Detect which cell encompasses the target text, then output its [X, Y] center coordinate. 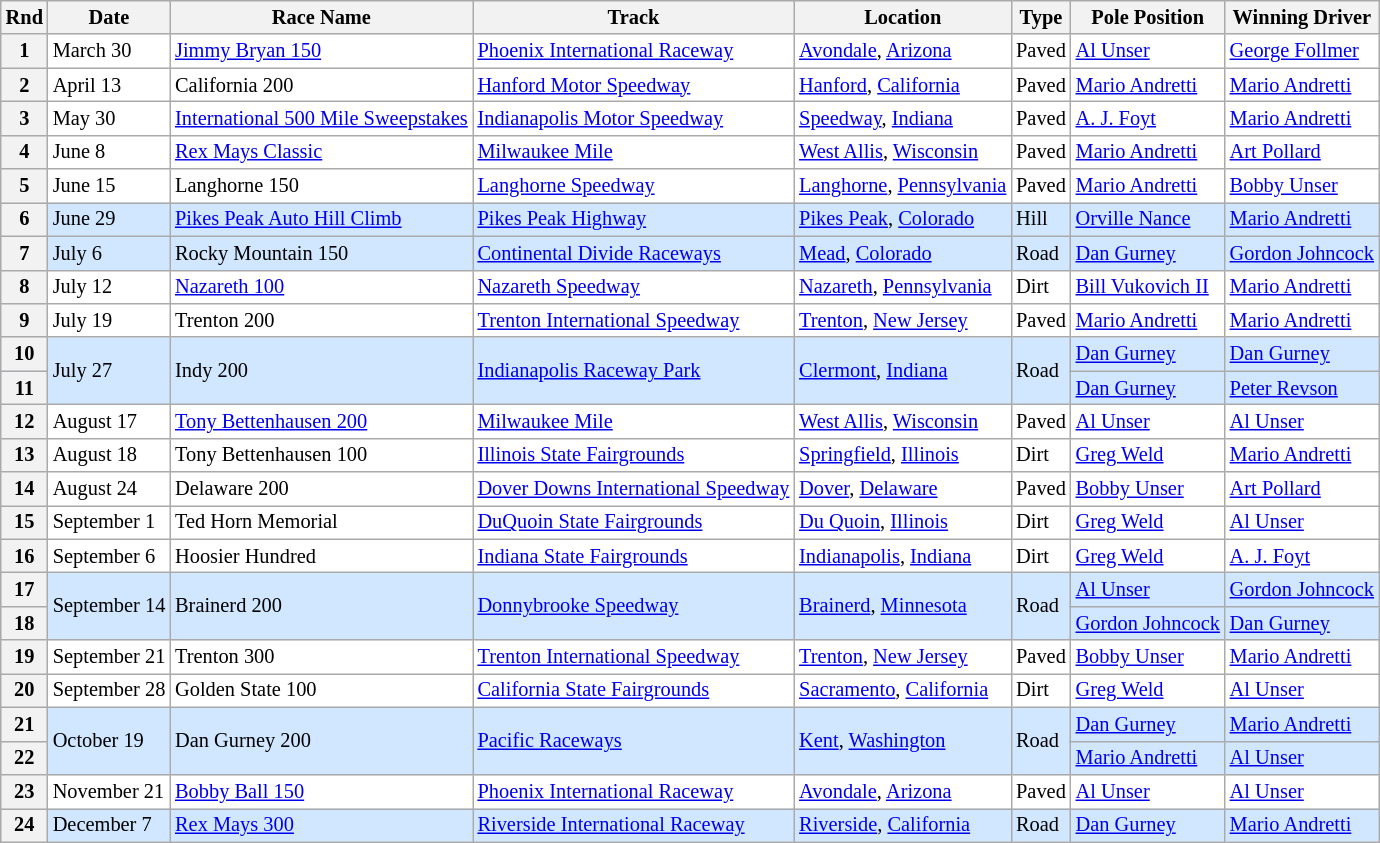
Riverside International Raceway [634, 825]
Tony Bettenhausen 100 [321, 455]
Rex Mays 300 [321, 825]
5 [24, 186]
Langhorne Speedway [634, 186]
September 28 [109, 690]
DuQuoin State Fairgrounds [634, 522]
11 [24, 388]
Indianapolis Raceway Park [634, 370]
June 15 [109, 186]
Donnybrooke Speedway [634, 606]
Indianapolis, Indiana [902, 556]
Du Quoin, Illinois [902, 522]
September 6 [109, 556]
16 [24, 556]
Jimmy Bryan 150 [321, 51]
8 [24, 287]
Tony Bettenhausen 200 [321, 421]
Hoosier Hundred [321, 556]
August 24 [109, 489]
Nazareth, Pennsylvania [902, 287]
Dan Gurney 200 [321, 740]
12 [24, 421]
March 30 [109, 51]
Riverside, California [902, 825]
6 [24, 219]
10 [24, 354]
Track [634, 17]
Springfield, Illinois [902, 455]
Trenton 300 [321, 657]
Kent, Washington [902, 740]
Bill Vukovich II [1148, 287]
7 [24, 253]
24 [24, 825]
Clermont, Indiana [902, 370]
April 13 [109, 85]
19 [24, 657]
Langhorne, Pennsylvania [902, 186]
Dover, Delaware [902, 489]
June 8 [109, 152]
July 27 [109, 370]
Type [1041, 17]
July 19 [109, 320]
November 21 [109, 791]
September 14 [109, 606]
Dover Downs International Speedway [634, 489]
18 [24, 623]
Hanford, California [902, 85]
August 17 [109, 421]
International 500 Mile Sweepstakes [321, 118]
Brainerd 200 [321, 606]
Indiana State Fairgrounds [634, 556]
20 [24, 690]
California State Fairgrounds [634, 690]
9 [24, 320]
1 [24, 51]
22 [24, 758]
Ted Horn Memorial [321, 522]
Rnd [24, 17]
Indy 200 [321, 370]
2 [24, 85]
September 21 [109, 657]
October 19 [109, 740]
Speedway, Indiana [902, 118]
August 18 [109, 455]
Winning Driver [1302, 17]
Pacific Raceways [634, 740]
May 30 [109, 118]
Nazareth 100 [321, 287]
Nazareth Speedway [634, 287]
Delaware 200 [321, 489]
3 [24, 118]
Hanford Motor Speedway [634, 85]
Trenton 200 [321, 320]
Date [109, 17]
Pikes Peak, Colorado [902, 219]
July 6 [109, 253]
4 [24, 152]
Pole Position [1148, 17]
Rex Mays Classic [321, 152]
July 12 [109, 287]
Race Name [321, 17]
21 [24, 724]
17 [24, 589]
California 200 [321, 85]
George Follmer [1302, 51]
Bobby Ball 150 [321, 791]
15 [24, 522]
Continental Divide Raceways [634, 253]
Orville Nance [1148, 219]
Mead, Colorado [902, 253]
13 [24, 455]
Indianapolis Motor Speedway [634, 118]
Brainerd, Minnesota [902, 606]
December 7 [109, 825]
Illinois State Fairgrounds [634, 455]
14 [24, 489]
23 [24, 791]
Rocky Mountain 150 [321, 253]
Peter Revson [1302, 388]
Hill [1041, 219]
Pikes Peak Highway [634, 219]
June 29 [109, 219]
Pikes Peak Auto Hill Climb [321, 219]
Sacramento, California [902, 690]
September 1 [109, 522]
Location [902, 17]
Golden State 100 [321, 690]
Langhorne 150 [321, 186]
